Extract the [X, Y] coordinate from the center of the cell holding the provided text.  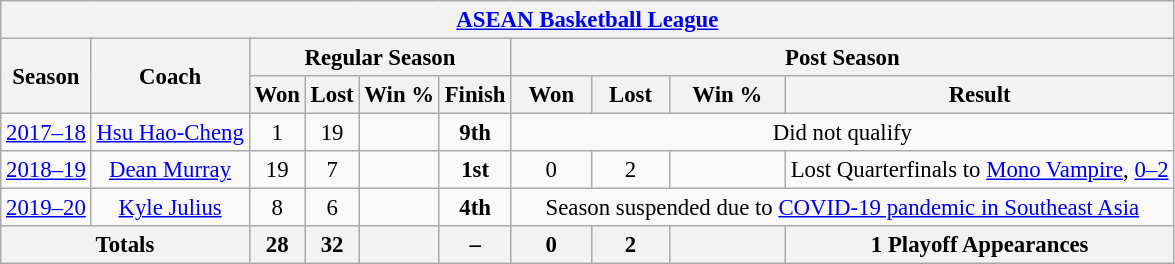
6 [332, 208]
Did not qualify [842, 133]
Lost Quarterfinals to Mono Vampire, 0–2 [980, 170]
9th [474, 133]
Kyle Julius [170, 208]
Regular Season [380, 58]
Season suspended due to COVID-19 pandemic in Southeast Asia [842, 208]
7 [332, 170]
1 Playoff Appearances [980, 245]
Hsu Hao-Cheng [170, 133]
ASEAN Basketball League [588, 20]
Coach [170, 76]
2019–20 [46, 208]
4th [474, 208]
32 [332, 245]
Totals [125, 245]
Result [980, 95]
2017–18 [46, 133]
– [474, 245]
2018–19 [46, 170]
8 [277, 208]
Finish [474, 95]
1 [277, 133]
Season [46, 76]
Dean Murray [170, 170]
1st [474, 170]
Post Season [842, 58]
28 [277, 245]
